Find where the given text appears and provide that cell's center as [X, Y] coordinate. 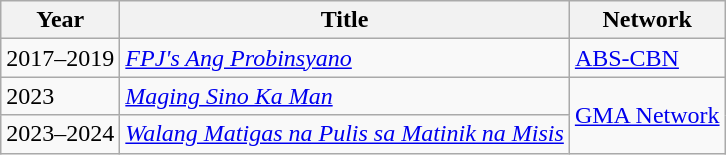
Network [647, 20]
FPJ's Ang Probinsyano [345, 58]
Year [60, 20]
Maging Sino Ka Man [345, 96]
2023 [60, 96]
GMA Network [647, 115]
2017–2019 [60, 58]
Title [345, 20]
ABS-CBN [647, 58]
2023–2024 [60, 134]
Walang Matigas na Pulis sa Matinik na Misis [345, 134]
